Find where the given text appears and provide that cell's center as (X, Y) coordinate. 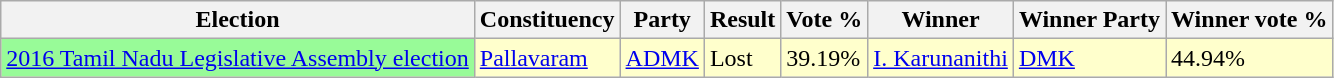
2016 Tamil Nadu Legislative Assembly election (238, 58)
44.94% (1250, 58)
I. Karunanithi (941, 58)
Result (742, 20)
Pallavaram (547, 58)
ADMK (662, 58)
Lost (742, 58)
DMK (1089, 58)
Vote % (824, 20)
Party (662, 20)
39.19% (824, 58)
Winner Party (1089, 20)
Winner vote % (1250, 20)
Constituency (547, 20)
Election (238, 20)
Winner (941, 20)
